Pinpoint the cell where the given text exists, returning its (X, Y) midpoint coordinate. 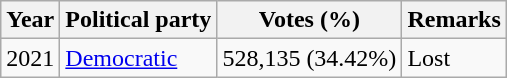
Year (30, 20)
2021 (30, 58)
Votes (%) (310, 20)
528,135 (34.42%) (310, 58)
Political party (138, 20)
Lost (454, 58)
Remarks (454, 20)
Democratic (138, 58)
